Locate the cell with the specified text and output its (x, y) center coordinate. 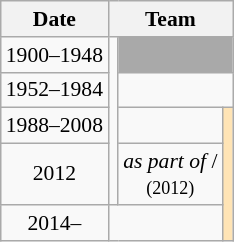
2012 (54, 174)
1988–2008 (54, 126)
1952–1984 (54, 90)
2014– (54, 223)
as part of / (2012) (170, 174)
Date (54, 19)
1900–1948 (54, 55)
Team (170, 19)
